Return the [x, y] coordinate for the center point of the cell that contains the specified text.  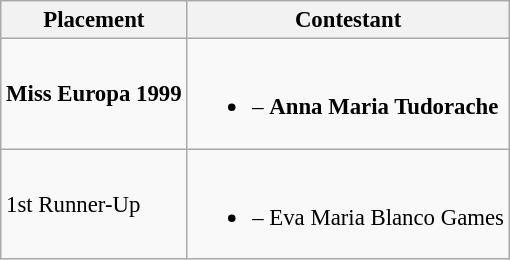
– Anna Maria Tudorache [348, 94]
Contestant [348, 20]
– Eva Maria Blanco Games [348, 204]
Placement [94, 20]
Miss Europa 1999 [94, 94]
1st Runner-Up [94, 204]
